Search for the cell housing the specified text and yield its [X, Y] center coordinate. 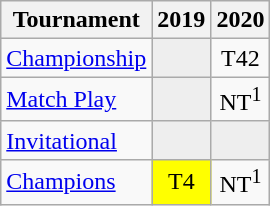
Match Play [76, 100]
Champions [76, 182]
Tournament [76, 20]
Invitational [76, 140]
T4 [182, 182]
Championship [76, 58]
2020 [240, 20]
T42 [240, 58]
2019 [182, 20]
